Scan for the cell matching the given text and deliver its [x, y] coordinate at center. 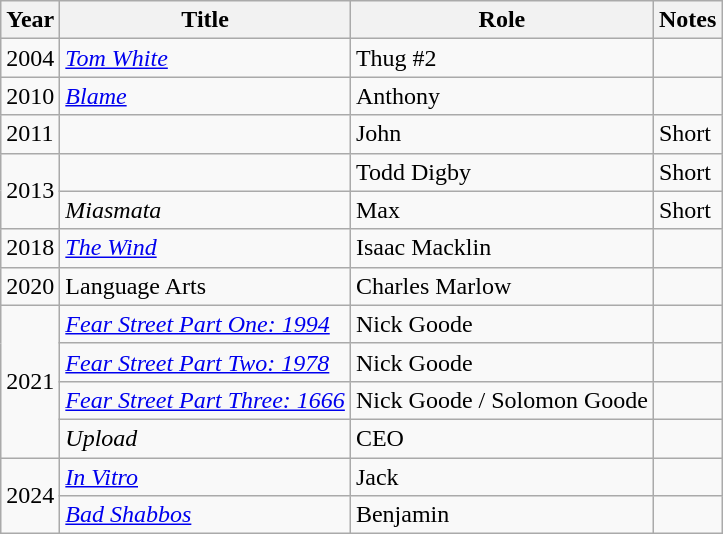
Blame [206, 96]
2010 [30, 96]
Role [502, 20]
Fear Street Part One: 1994 [206, 324]
The Wind [206, 248]
Max [502, 210]
2004 [30, 58]
2011 [30, 134]
Benjamin [502, 515]
Title [206, 20]
2024 [30, 496]
In Vitro [206, 477]
Charles Marlow [502, 286]
CEO [502, 438]
2020 [30, 286]
Miasmata [206, 210]
Tom White [206, 58]
Nick Goode / Solomon Goode [502, 400]
Anthony [502, 96]
2018 [30, 248]
Fear Street Part Two: 1978 [206, 362]
John [502, 134]
2021 [30, 381]
Jack [502, 477]
Language Arts [206, 286]
Thug #2 [502, 58]
Isaac Macklin [502, 248]
2013 [30, 191]
Todd Digby [502, 172]
Upload [206, 438]
Notes [687, 20]
Year [30, 20]
Bad Shabbos [206, 515]
Fear Street Part Three: 1666 [206, 400]
